For the text-containing cell, return its midpoint in (x, y) coordinate format. 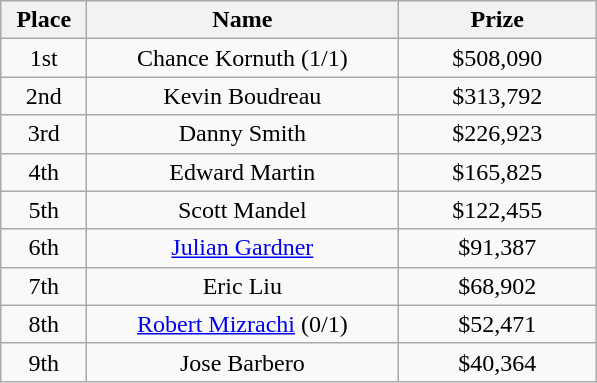
$165,825 (498, 172)
$508,090 (498, 58)
Scott Mandel (242, 210)
Jose Barbero (242, 362)
$226,923 (498, 134)
Prize (498, 20)
Kevin Boudreau (242, 96)
$68,902 (498, 286)
Eric Liu (242, 286)
1st (44, 58)
Julian Gardner (242, 248)
7th (44, 286)
2nd (44, 96)
Edward Martin (242, 172)
Place (44, 20)
Robert Mizrachi (0/1) (242, 324)
8th (44, 324)
Chance Kornuth (1/1) (242, 58)
6th (44, 248)
Danny Smith (242, 134)
$122,455 (498, 210)
9th (44, 362)
$52,471 (498, 324)
Name (242, 20)
5th (44, 210)
3rd (44, 134)
4th (44, 172)
$91,387 (498, 248)
$313,792 (498, 96)
$40,364 (498, 362)
